Return [x, y] of the center of cell containing provided text 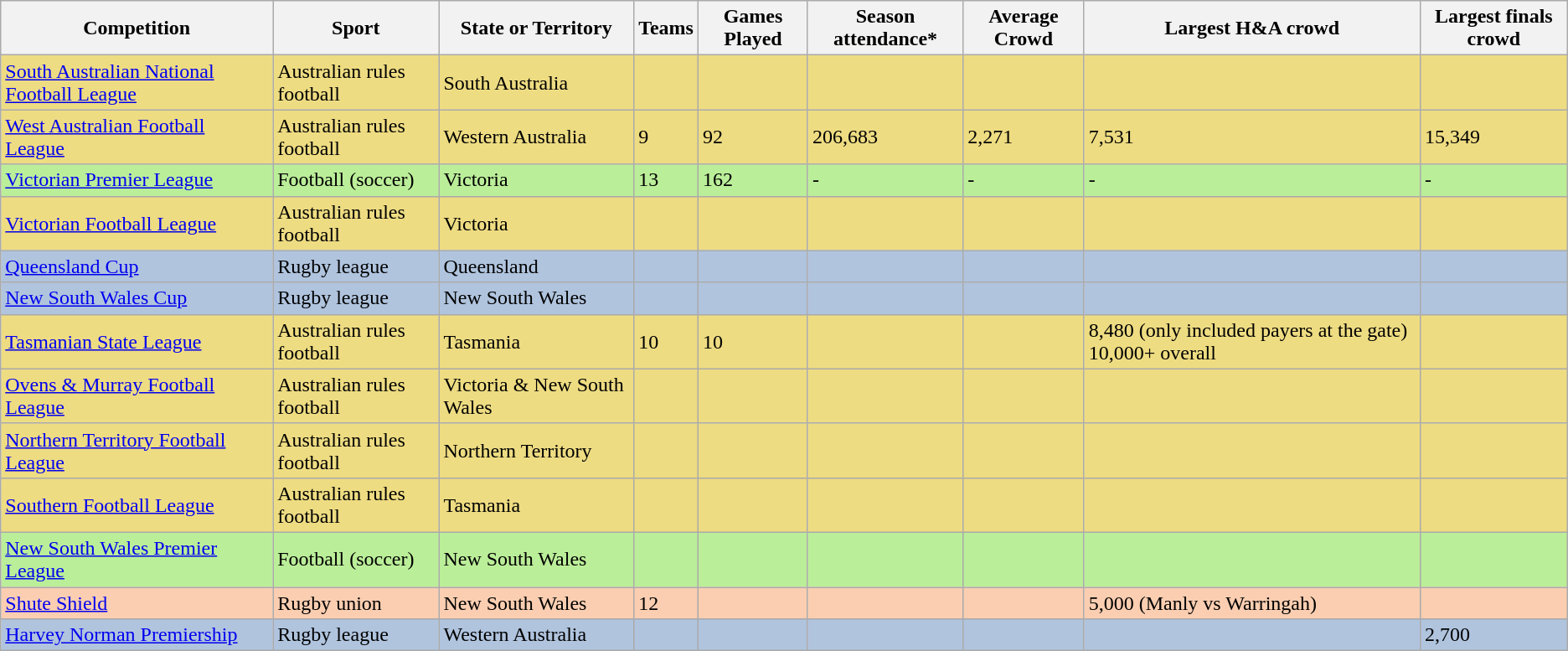
5,000 (Manly vs Warringah) [1251, 602]
206,683 [885, 137]
92 [752, 137]
Sport [356, 28]
New South Wales Cup [137, 298]
West Australian Football League [137, 137]
State or Territory [536, 28]
Harvey Norman Premiership [137, 635]
Tasmanian State League [137, 342]
Largest H&A crowd [1251, 28]
Victorian Football League [137, 223]
South Australian National Football League [137, 82]
12 [667, 602]
Victorian Premier League [137, 180]
2,700 [1493, 635]
9 [667, 137]
Northern Territory [536, 451]
Queensland [536, 266]
7,531 [1251, 137]
Ovens & Murray Football League [137, 395]
South Australia [536, 82]
15,349 [1493, 137]
Shute Shield [137, 602]
Games Played [752, 28]
13 [667, 180]
Southern Football League [137, 504]
8,480 (only included payers at the gate) 10,000+ overall [1251, 342]
Rugby union [356, 602]
New South Wales Premier League [137, 560]
Northern Territory Football League [137, 451]
2,271 [1024, 137]
Queensland Cup [137, 266]
Season attendance* [885, 28]
162 [752, 180]
Largest finals crowd [1493, 28]
Victoria & New South Wales [536, 395]
Competition [137, 28]
Average Crowd [1024, 28]
Teams [667, 28]
